Find where the given text appears and provide that cell's center as [x, y] coordinate. 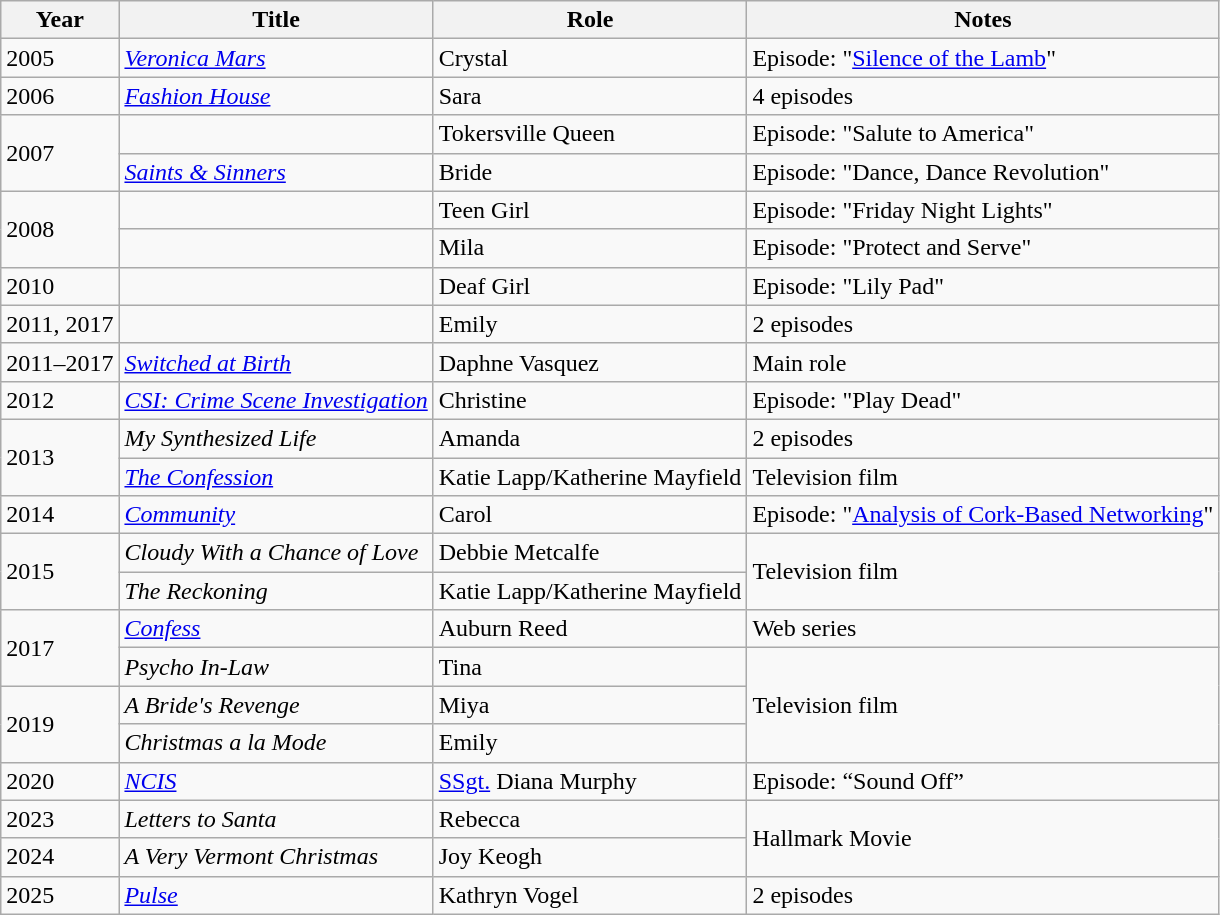
Letters to Santa [276, 819]
2019 [60, 724]
Episode: "Dance, Dance Revolution" [983, 172]
Saints & Sinners [276, 172]
Community [276, 515]
2013 [60, 457]
Main role [983, 362]
2025 [60, 895]
Debbie Metcalfe [590, 553]
Mila [590, 248]
2014 [60, 515]
My Synthesized Life [276, 438]
Episode: "Analysis of Cork-Based Networking" [983, 515]
Carol [590, 515]
Episode: "Play Dead" [983, 400]
Deaf Girl [590, 286]
Kathryn Vogel [590, 895]
2024 [60, 857]
Year [60, 20]
CSI: Crime Scene Investigation [276, 400]
Episode: "Lily Pad" [983, 286]
2007 [60, 153]
2020 [60, 781]
Role [590, 20]
Web series [983, 629]
2015 [60, 572]
Episode: "Friday Night Lights" [983, 210]
Bride [590, 172]
The Reckoning [276, 591]
Daphne Vasquez [590, 362]
Psycho In-Law [276, 667]
Episode: "Salute to America" [983, 134]
Episode: "Silence of the Lamb" [983, 58]
Joy Keogh [590, 857]
A Very Vermont Christmas [276, 857]
Veronica Mars [276, 58]
Teen Girl [590, 210]
Auburn Reed [590, 629]
Hallmark Movie [983, 838]
Tokersville Queen [590, 134]
2005 [60, 58]
The Confession [276, 477]
Tina [590, 667]
SSgt. Diana Murphy [590, 781]
A Bride's Revenge [276, 705]
Christmas a la Mode [276, 743]
4 episodes [983, 96]
2012 [60, 400]
Christine [590, 400]
Miya [590, 705]
Episode: “Sound Off” [983, 781]
NCIS [276, 781]
Switched at Birth [276, 362]
Fashion House [276, 96]
Title [276, 20]
2008 [60, 229]
2010 [60, 286]
Confess [276, 629]
Cloudy With a Chance of Love [276, 553]
2023 [60, 819]
Pulse [276, 895]
Amanda [590, 438]
2006 [60, 96]
2011–2017 [60, 362]
2017 [60, 648]
2011, 2017 [60, 324]
Episode: "Protect and Serve" [983, 248]
Rebecca [590, 819]
Notes [983, 20]
Crystal [590, 58]
Sara [590, 96]
